Output the (X, Y) coordinate of the center of the cell containing the given text.  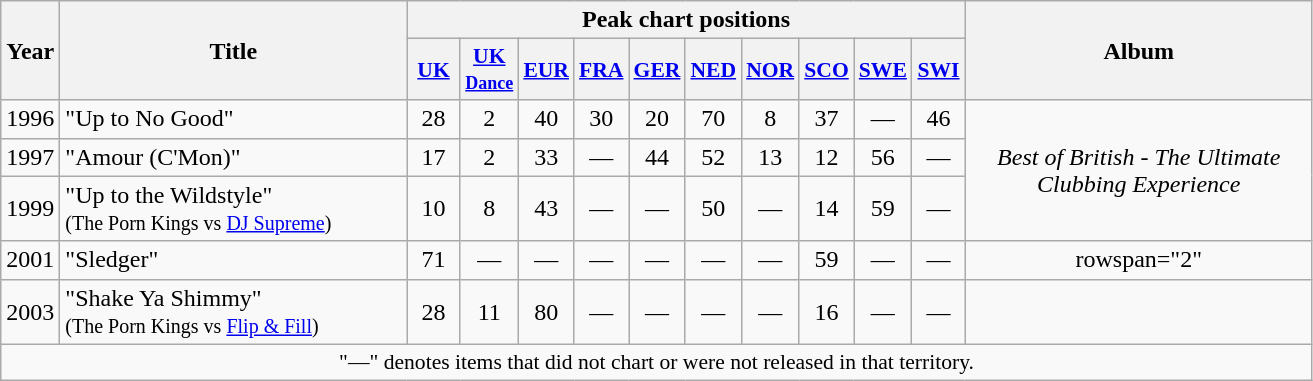
GER (658, 70)
33 (546, 157)
40 (546, 119)
71 (434, 260)
10 (434, 208)
"Shake Ya Shimmy"(The Porn Kings vs Flip & Fill) (234, 312)
rowspan="2" (1138, 260)
20 (658, 119)
2003 (30, 312)
14 (826, 208)
UK (434, 70)
FRA (601, 70)
"Sledger" (234, 260)
"Up to No Good" (234, 119)
UKDance (489, 70)
30 (601, 119)
SWI (938, 70)
52 (713, 157)
43 (546, 208)
Album (1138, 50)
12 (826, 157)
16 (826, 312)
NOR (770, 70)
70 (713, 119)
44 (658, 157)
EUR (546, 70)
"Up to the Wildstyle"(The Porn Kings vs DJ Supreme) (234, 208)
13 (770, 157)
17 (434, 157)
1997 (30, 157)
Title (234, 50)
NED (713, 70)
SWE (883, 70)
1996 (30, 119)
"—" denotes items that did not chart or were not released in that territory. (657, 362)
50 (713, 208)
80 (546, 312)
11 (489, 312)
"Amour (C'Mon)" (234, 157)
37 (826, 119)
2001 (30, 260)
Best of British - The Ultimate Clubbing Experience (1138, 170)
46 (938, 119)
SCO (826, 70)
56 (883, 157)
1999 (30, 208)
Year (30, 50)
Peak chart positions (686, 20)
